For the text-containing cell, return its midpoint in (x, y) coordinate format. 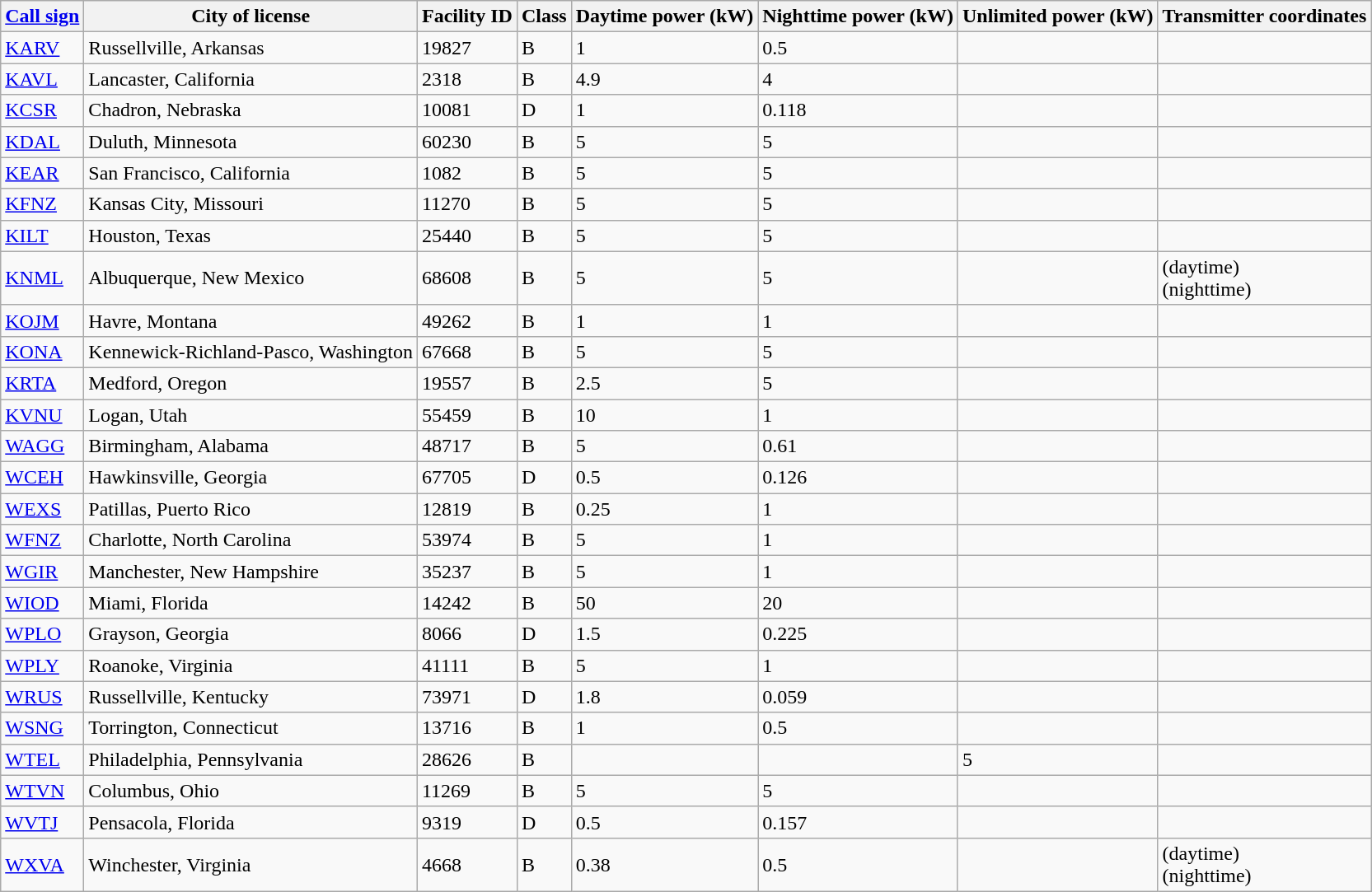
Russellville, Arkansas (251, 48)
Unlimited power (kW) (1058, 16)
Facility ID (466, 16)
Russellville, Kentucky (251, 697)
KOJM (43, 320)
0.61 (859, 446)
Medford, Oregon (251, 383)
WEXS (43, 509)
WTEL (43, 759)
WRUS (43, 697)
0.118 (859, 110)
Chadron, Nebraska (251, 110)
Kennewick-Richland-Pasco, Washington (251, 352)
35237 (466, 572)
Kansas City, Missouri (251, 204)
WIOD (43, 603)
19557 (466, 383)
19827 (466, 48)
0.225 (859, 634)
Duluth, Minnesota (251, 142)
Winchester, Virginia (251, 865)
WCEH (43, 478)
25440 (466, 236)
Manchester, New Hampshire (251, 572)
KFNZ (43, 204)
WXVA (43, 865)
Pensacola, Florida (251, 822)
12819 (466, 509)
1.8 (664, 697)
20 (859, 603)
Transmitter coordinates (1264, 16)
2.5 (664, 383)
4668 (466, 865)
10081 (466, 110)
1082 (466, 173)
Patillas, Puerto Rico (251, 509)
Hawkinsville, Georgia (251, 478)
10 (664, 414)
Nighttime power (kW) (859, 16)
11269 (466, 791)
73971 (466, 697)
60230 (466, 142)
Philadelphia, Pennsylvania (251, 759)
Charlotte, North Carolina (251, 540)
Roanoke, Virginia (251, 665)
11270 (466, 204)
Miami, Florida (251, 603)
8066 (466, 634)
KARV (43, 48)
68608 (466, 278)
WVTJ (43, 822)
Class (544, 16)
KILT (43, 236)
53974 (466, 540)
WAGG (43, 446)
9319 (466, 822)
KONA (43, 352)
KEAR (43, 173)
67668 (466, 352)
13716 (466, 728)
WGIR (43, 572)
0.157 (859, 822)
1.5 (664, 634)
KRTA (43, 383)
WFNZ (43, 540)
KDAL (43, 142)
City of license (251, 16)
Havre, Montana (251, 320)
WSNG (43, 728)
55459 (466, 414)
Logan, Utah (251, 414)
49262 (466, 320)
KAVL (43, 79)
41111 (466, 665)
Houston, Texas (251, 236)
WPLY (43, 665)
Columbus, Ohio (251, 791)
2318 (466, 79)
67705 (466, 478)
0.059 (859, 697)
San Francisco, California (251, 173)
Grayson, Georgia (251, 634)
Daytime power (kW) (664, 16)
KCSR (43, 110)
Lancaster, California (251, 79)
14242 (466, 603)
0.38 (664, 865)
Call sign (43, 16)
Albuquerque, New Mexico (251, 278)
28626 (466, 759)
WTVN (43, 791)
KNML (43, 278)
0.25 (664, 509)
4 (859, 79)
Birmingham, Alabama (251, 446)
WPLO (43, 634)
KVNU (43, 414)
4.9 (664, 79)
48717 (466, 446)
50 (664, 603)
Torrington, Connecticut (251, 728)
0.126 (859, 478)
